Find where the given text appears and provide that cell's center as (x, y) coordinate. 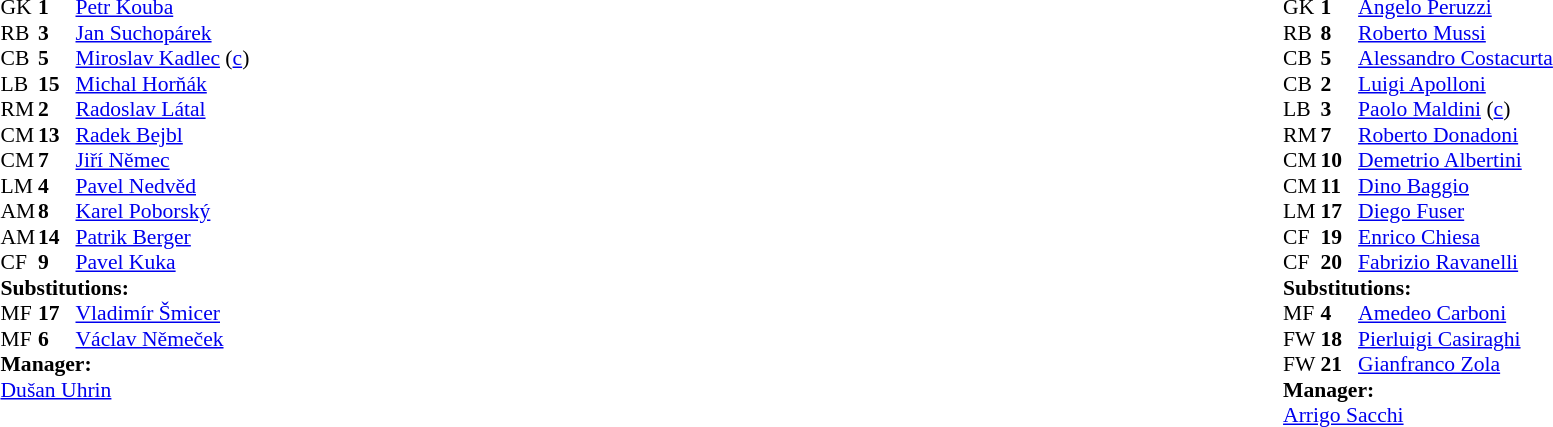
14 (57, 237)
Pierluigi Casiraghi (1456, 339)
Roberto Donadoni (1456, 135)
11 (1340, 186)
Patrik Berger (163, 237)
Demetrio Albertini (1456, 161)
Pavel Nedvěd (163, 186)
Fabrizio Ravanelli (1456, 263)
Enrico Chiesa (1456, 237)
Vladimír Šmicer (163, 313)
Miroslav Kadlec (c) (163, 59)
Luigi Apolloni (1456, 84)
Jan Suchopárek (163, 33)
21 (1340, 365)
Radoslav Látal (163, 109)
6 (57, 339)
Dušan Uhrin (124, 390)
15 (57, 84)
Roberto Mussi (1456, 33)
13 (57, 135)
Václav Němeček (163, 339)
20 (1340, 263)
Jiří Němec (163, 161)
Amedeo Carboni (1456, 313)
19 (1340, 237)
Radek Bejbl (163, 135)
10 (1340, 161)
Michal Horňák (163, 84)
9 (57, 263)
Pavel Kuka (163, 263)
18 (1340, 339)
Diego Fuser (1456, 211)
Paolo Maldini (c) (1456, 109)
Dino Baggio (1456, 186)
Gianfranco Zola (1456, 365)
Karel Poborský (163, 211)
Alessandro Costacurta (1456, 59)
